Scan for the cell matching the given text and deliver its [X, Y] coordinate at center. 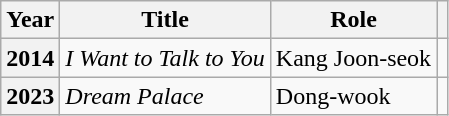
Kang Joon-seok [353, 58]
Dream Palace [165, 96]
Role [353, 20]
Year [30, 20]
2023 [30, 96]
2014 [30, 58]
I Want to Talk to You [165, 58]
Dong-wook [353, 96]
Title [165, 20]
